Find where the given text appears and provide that cell's center as [X, Y] coordinate. 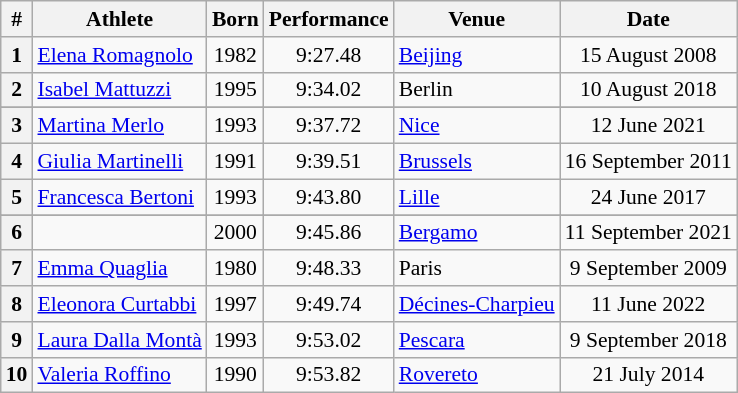
10 August 2018 [648, 90]
9:34.02 [329, 90]
5 [17, 197]
# [17, 19]
Eleonora Curtabbi [119, 304]
Isabel Mattuzzi [119, 90]
Décines-Charpieu [477, 304]
Venue [477, 19]
Bergamo [477, 233]
9:43.80 [329, 197]
1990 [236, 375]
16 September 2011 [648, 162]
Emma Quaglia [119, 269]
1980 [236, 269]
2000 [236, 233]
9:48.33 [329, 269]
12 June 2021 [648, 126]
24 June 2017 [648, 197]
6 [17, 233]
9:39.51 [329, 162]
Athlete [119, 19]
Berlin [477, 90]
8 [17, 304]
Pescara [477, 340]
9 September 2018 [648, 340]
Performance [329, 19]
1991 [236, 162]
Nice [477, 126]
Laura Dalla Montà [119, 340]
Valeria Roffino [119, 375]
9 September 2009 [648, 269]
10 [17, 375]
9:45.86 [329, 233]
9 [17, 340]
11 September 2021 [648, 233]
9:37.72 [329, 126]
9:53.82 [329, 375]
15 August 2008 [648, 55]
9:27.48 [329, 55]
Date [648, 19]
9:53.02 [329, 340]
Born [236, 19]
1997 [236, 304]
9:49.74 [329, 304]
Francesca Bertoni [119, 197]
Lille [477, 197]
2 [17, 90]
1995 [236, 90]
11 June 2022 [648, 304]
1982 [236, 55]
21 July 2014 [648, 375]
Rovereto [477, 375]
Paris [477, 269]
Martina Merlo [119, 126]
7 [17, 269]
4 [17, 162]
Giulia Martinelli [119, 162]
Elena Romagnolo [119, 55]
3 [17, 126]
1 [17, 55]
Beijing [477, 55]
Brussels [477, 162]
